Output the (x, y) coordinate of the center of the cell containing the given text.  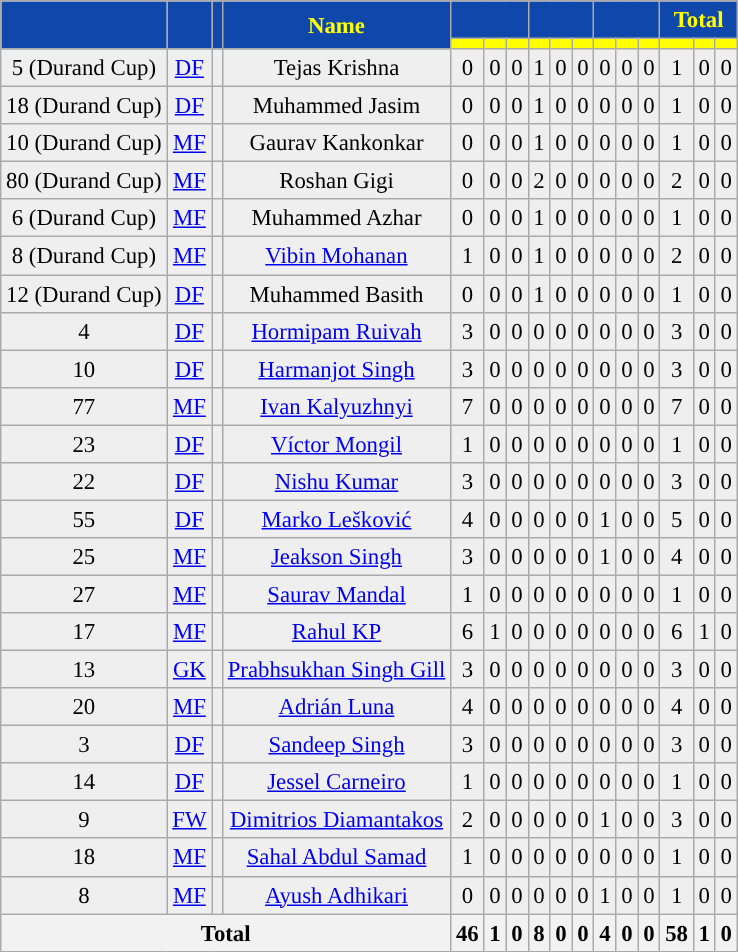
58 (676, 933)
18 (Durand Cup) (84, 106)
FW (190, 820)
14 (84, 782)
Jessel Carneiro (336, 782)
Saurav Mandal (336, 594)
Marko Lešković (336, 519)
Name (336, 25)
Jeakson Singh (336, 557)
80 (Durand Cup) (84, 181)
8 (Durand Cup) (84, 256)
Ivan Kalyuzhnyi (336, 406)
10 (Durand Cup) (84, 143)
Rahul KP (336, 632)
20 (84, 707)
Hormipam Ruivah (336, 331)
Muhammed Azhar (336, 219)
Tejas Krishna (336, 68)
Roshan Gigi (336, 181)
Sandeep Singh (336, 745)
46 (468, 933)
6 (Durand Cup) (84, 219)
Muhammed Jasim (336, 106)
Nishu Kumar (336, 482)
Vibin Mohanan (336, 256)
23 (84, 444)
Sahal Abdul Samad (336, 858)
Ayush Adhikari (336, 895)
12 (Durand Cup) (84, 294)
10 (84, 369)
55 (84, 519)
Prabhsukhan Singh Gill (336, 670)
17 (84, 632)
5 (Durand Cup) (84, 68)
25 (84, 557)
77 (84, 406)
Muhammed Basith (336, 294)
27 (84, 594)
5 (676, 519)
Gaurav Kankonkar (336, 143)
18 (84, 858)
9 (84, 820)
GK (190, 670)
Víctor Mongil (336, 444)
Adrián Luna (336, 707)
Dimitrios Diamantakos (336, 820)
Harmanjot Singh (336, 369)
22 (84, 482)
13 (84, 670)
